Detect which cell encompasses the target text, then output its [X, Y] center coordinate. 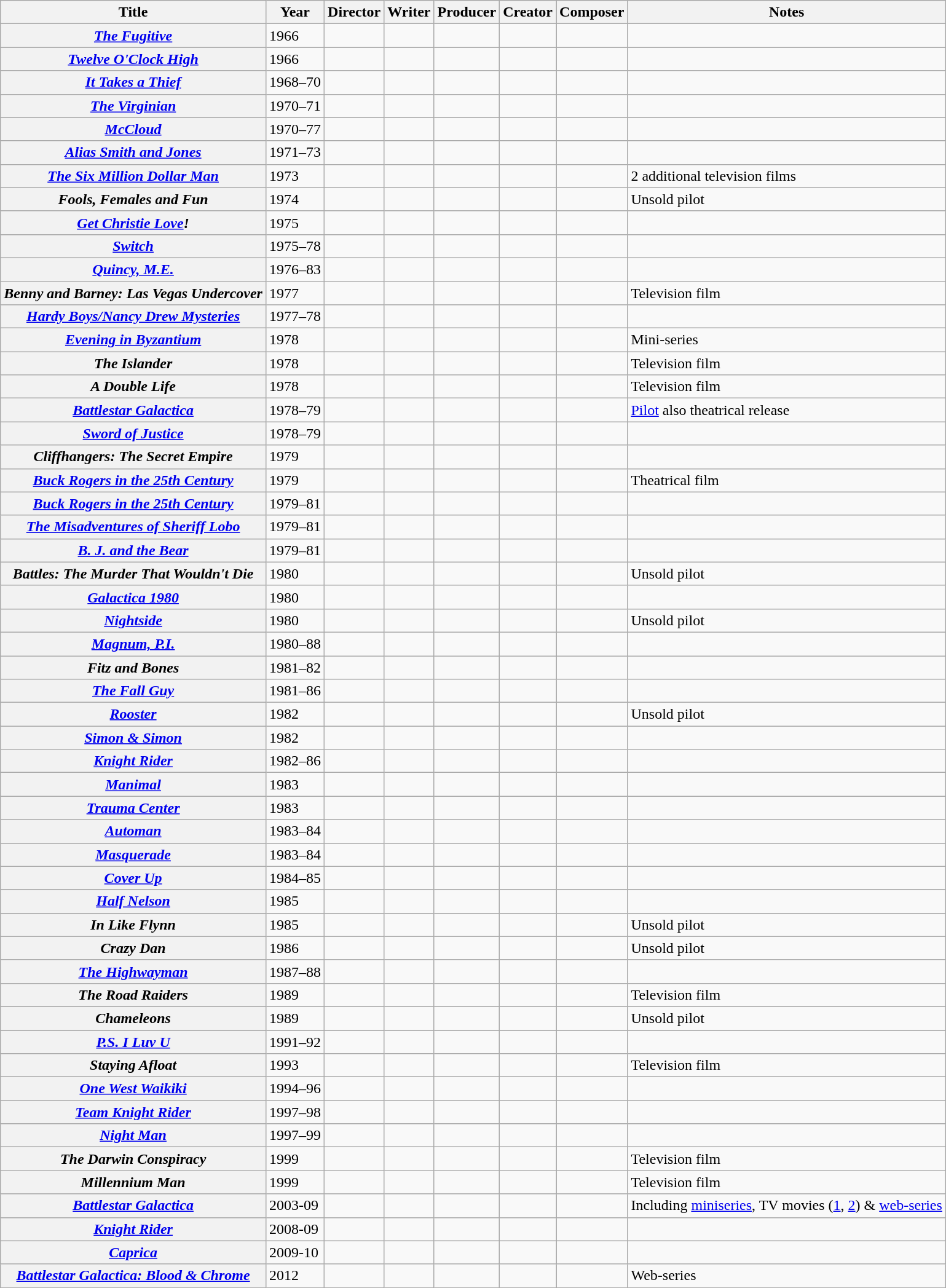
1970–71 [295, 106]
1977 [295, 293]
Year [295, 12]
1977–78 [295, 317]
1991–92 [295, 1042]
2008-09 [295, 1229]
The Misadventures of Sheriff Lobo [133, 527]
1997–99 [295, 1136]
1973 [295, 176]
1981–82 [295, 667]
1981–86 [295, 691]
Producer [467, 12]
Director [354, 12]
Theatrical film [787, 480]
2009-10 [295, 1252]
1994–96 [295, 1089]
Notes [787, 12]
Caprica [133, 1252]
Automan [133, 831]
1984–85 [295, 878]
It Takes a Thief [133, 82]
1971–73 [295, 152]
Twelve O'Clock High [133, 59]
Cover Up [133, 878]
The Six Million Dollar Man [133, 176]
Quincy, M.E. [133, 269]
The Islander [133, 363]
1974 [295, 199]
Hardy Boys/Nancy Drew Mysteries [133, 317]
P.S. I Luv U [133, 1042]
Magnum, P.I. [133, 644]
1982–86 [295, 761]
Title [133, 12]
Half Nelson [133, 901]
The Darwin Conspiracy [133, 1159]
Sword of Justice [133, 433]
Battles: The Murder That Wouldn't Die [133, 574]
Trauma Center [133, 808]
Staying Afloat [133, 1065]
2 additional television films [787, 176]
Switch [133, 246]
The Road Raiders [133, 995]
2012 [295, 1276]
Composer [592, 12]
1968–70 [295, 82]
1986 [295, 948]
A Double Life [133, 387]
Benny and Barney: Las Vegas Undercover [133, 293]
Creator [528, 12]
One West Waikiki [133, 1089]
Alias Smith and Jones [133, 152]
Web-series [787, 1276]
In Like Flynn [133, 925]
1970–77 [295, 129]
The Highwayman [133, 971]
Simon & Simon [133, 738]
1997–98 [295, 1112]
1980–88 [295, 644]
Chameleons [133, 1018]
Mini-series [787, 340]
Rooster [133, 714]
Manimal [133, 784]
The Virginian [133, 106]
Pilot also theatrical release [787, 410]
1975 [295, 223]
McCloud [133, 129]
The Fall Guy [133, 691]
Masquerade [133, 855]
The Fugitive [133, 36]
Get Christie Love! [133, 223]
Millennium Man [133, 1182]
1976–83 [295, 269]
1993 [295, 1065]
Galactica 1980 [133, 597]
Nightside [133, 620]
1975–78 [295, 246]
Team Knight Rider [133, 1112]
Crazy Dan [133, 948]
Fools, Females and Fun [133, 199]
Writer [409, 12]
2003-09 [295, 1206]
Cliffhangers: The Secret Empire [133, 457]
Evening in Byzantium [133, 340]
Including miniseries, TV movies (1, 2) & web-series [787, 1206]
Battlestar Galactica: Blood & Chrome [133, 1276]
Fitz and Bones [133, 667]
Night Man [133, 1136]
1987–88 [295, 971]
B. J. and the Bear [133, 550]
